Capture the cell that displays the provided text and extract its (x, y) central coordinate. 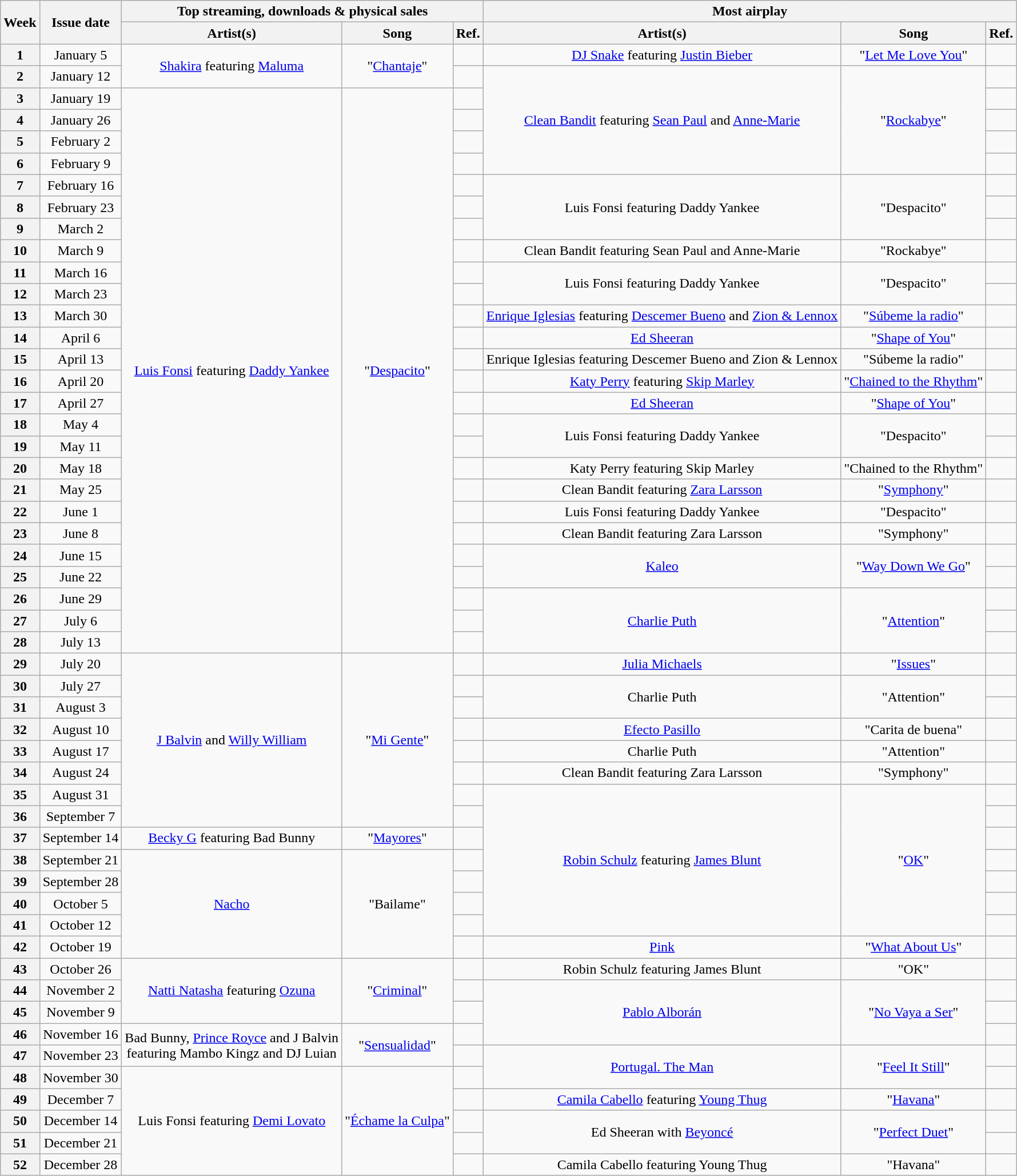
16 (20, 381)
December 7 (81, 1099)
"Bailame" (398, 903)
"Sensualidad" (398, 1045)
February 23 (81, 207)
13 (20, 316)
10 (20, 250)
December 28 (81, 1165)
28 (20, 643)
February 2 (81, 142)
46 (20, 1034)
44 (20, 991)
May 18 (81, 468)
24 (20, 555)
March 16 (81, 273)
October 26 (81, 969)
September 7 (81, 816)
12 (20, 294)
Bad Bunny, Prince Royce and J Balvin featuring Mambo Kingz and DJ Luian (232, 1045)
August 3 (81, 708)
34 (20, 773)
20 (20, 468)
March 9 (81, 250)
"Échame la Culpa" (398, 1121)
"Perfect Duet" (914, 1132)
J Balvin and Willy William (232, 740)
"Issues" (914, 664)
Top streaming, downloads & physical sales (302, 11)
Nacho (232, 903)
Natti Natasha featuring Ozuna (232, 991)
33 (20, 751)
March 2 (81, 229)
Julia Michaels (662, 664)
August 24 (81, 773)
September 21 (81, 860)
"Chantaje" (398, 66)
41 (20, 925)
"Mi Gente" (398, 740)
Efecto Pasillo (662, 729)
35 (20, 795)
Luis Fonsi featuring Demi Lovato (232, 1121)
30 (20, 686)
April 6 (81, 338)
June 22 (81, 577)
37 (20, 838)
June 15 (81, 555)
November 30 (81, 1078)
November 9 (81, 1012)
48 (20, 1078)
7 (20, 185)
26 (20, 599)
August 17 (81, 751)
21 (20, 490)
42 (20, 947)
June 8 (81, 533)
April 20 (81, 381)
"Mayores" (398, 838)
January 26 (81, 120)
19 (20, 447)
Ed Sheeran with Beyoncé (662, 1132)
May 11 (81, 447)
11 (20, 273)
17 (20, 403)
Issue date (81, 22)
July 6 (81, 620)
"Criminal" (398, 991)
August 31 (81, 795)
8 (20, 207)
April 13 (81, 360)
27 (20, 620)
Becky G featuring Bad Bunny (232, 838)
23 (20, 533)
29 (20, 664)
October 12 (81, 925)
August 10 (81, 729)
38 (20, 860)
Shakira featuring Maluma (232, 66)
September 14 (81, 838)
Week (20, 22)
July 27 (81, 686)
4 (20, 120)
1 (20, 55)
14 (20, 338)
February 16 (81, 185)
Most airplay (750, 11)
Portugal. The Man (662, 1067)
36 (20, 816)
November 16 (81, 1034)
January 5 (81, 55)
May 25 (81, 490)
April 27 (81, 403)
December 21 (81, 1143)
2 (20, 77)
52 (20, 1165)
March 30 (81, 316)
October 19 (81, 947)
"Let Me Love You" (914, 55)
50 (20, 1121)
November 2 (81, 991)
"No Vaya a Ser" (914, 1012)
45 (20, 1012)
May 4 (81, 425)
15 (20, 360)
22 (20, 512)
40 (20, 903)
6 (20, 164)
5 (20, 142)
32 (20, 729)
March 23 (81, 294)
3 (20, 98)
January 19 (81, 98)
43 (20, 969)
39 (20, 882)
31 (20, 708)
"What About Us" (914, 947)
November 23 (81, 1056)
July 20 (81, 664)
DJ Snake featuring Justin Bieber (662, 55)
49 (20, 1099)
18 (20, 425)
June 29 (81, 599)
"Way Down We Go" (914, 566)
"Carita de buena" (914, 729)
9 (20, 229)
June 1 (81, 512)
September 28 (81, 882)
October 5 (81, 903)
Pablo Alborán (662, 1012)
"Feel It Still" (914, 1067)
51 (20, 1143)
47 (20, 1056)
25 (20, 577)
February 9 (81, 164)
December 14 (81, 1121)
Kaleo (662, 566)
January 12 (81, 77)
Pink (662, 947)
July 13 (81, 643)
